Pinpoint the cell where the given text exists, returning its (X, Y) midpoint coordinate. 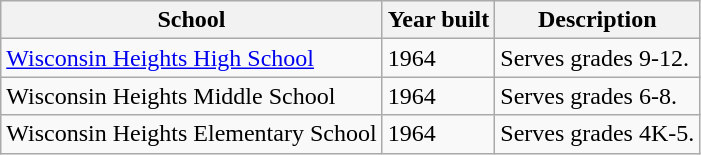
Wisconsin Heights Elementary School (192, 134)
School (192, 20)
Wisconsin Heights Middle School (192, 96)
Wisconsin Heights High School (192, 58)
Description (598, 20)
Serves grades 4K-5. (598, 134)
Serves grades 9-12. (598, 58)
Year built (438, 20)
Serves grades 6-8. (598, 96)
